Detect which cell encompasses the target text, then output its (x, y) center coordinate. 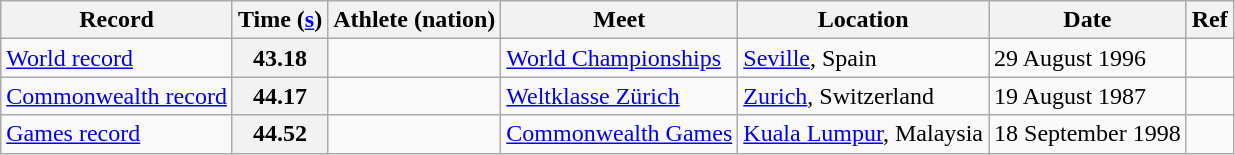
Meet (620, 20)
Date (1087, 20)
Zurich, Switzerland (864, 96)
Location (864, 20)
Weltklasse Zürich (620, 96)
Record (117, 20)
World Championships (620, 58)
Ref (1210, 20)
Athlete (nation) (414, 20)
World record (117, 58)
Games record (117, 134)
19 August 1987 (1087, 96)
Commonwealth Games (620, 134)
Time (s) (280, 20)
Commonwealth record (117, 96)
43.18 (280, 58)
44.17 (280, 96)
Seville, Spain (864, 58)
29 August 1996 (1087, 58)
18 September 1998 (1087, 134)
44.52 (280, 134)
Kuala Lumpur, Malaysia (864, 134)
